Identify which cell holds the provided text, then report its [X, Y] central coordinate. 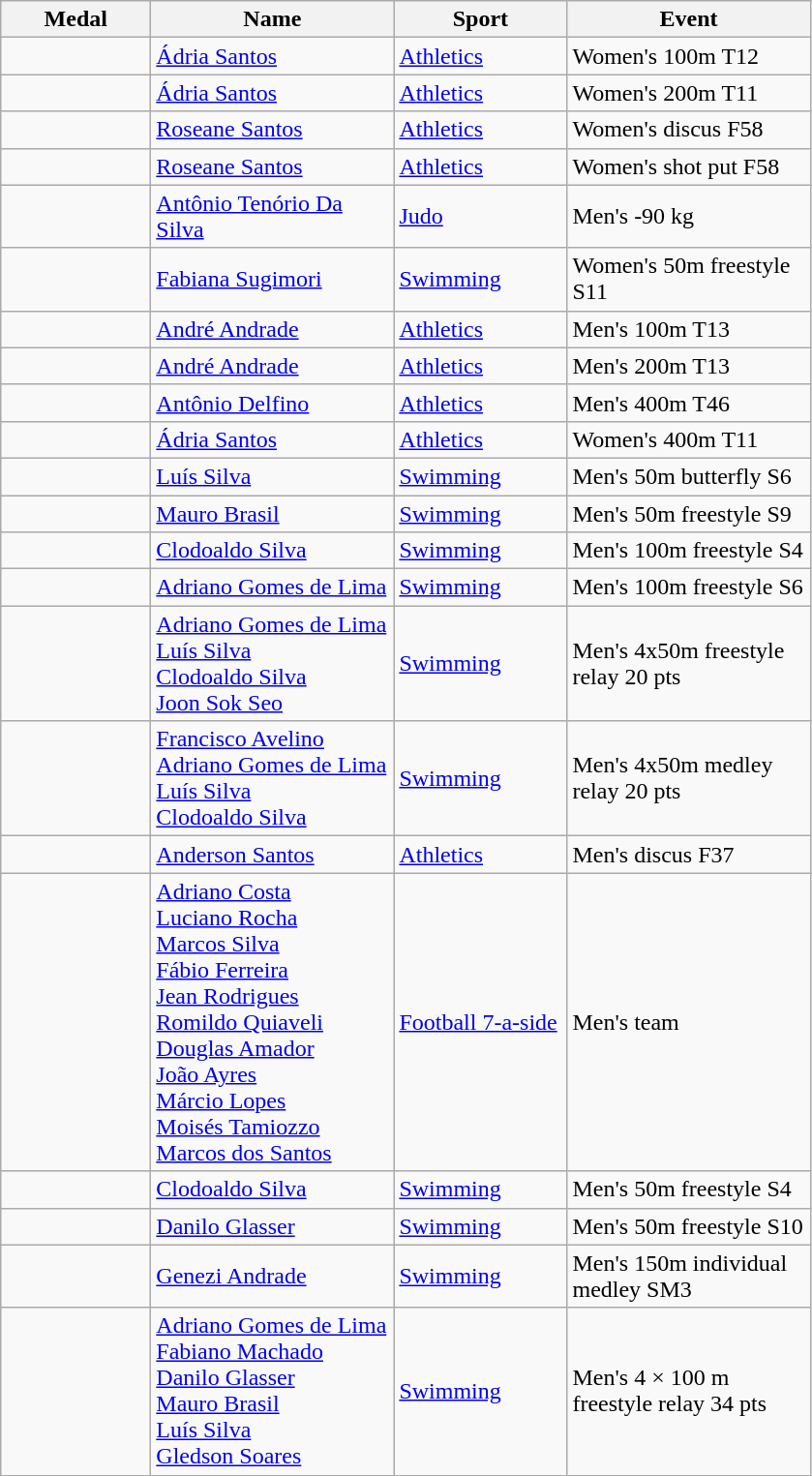
Women's 50m freestyle S11 [689, 279]
Women's 200m T11 [689, 93]
Men's 4x50m freestyle relay 20 pts [689, 664]
Women's shot put F58 [689, 166]
Women's discus F58 [689, 130]
Men's 100m freestyle S4 [689, 551]
Women's 400m T11 [689, 439]
Event [689, 19]
Fabiana Sugimori [273, 279]
Men's 50m butterfly S6 [689, 476]
Genezi Andrade [273, 1276]
Adriano Gomes de Lima [273, 587]
Medal [75, 19]
Adriano Gomes de Lima Luís Silva Clodoaldo Silva Joon Sok Seo [273, 664]
Men's 100m freestyle S6 [689, 587]
Men's 100m T13 [689, 329]
Anderson Santos [273, 855]
Antônio Tenório Da Silva [273, 217]
Antônio Delfino [273, 403]
Francisco Avelino Adriano Gomes de Lima Luís Silva Clodoaldo Silva [273, 778]
Men's 4 × 100 m freestyle relay 34 pts [689, 1392]
Luís Silva [273, 476]
Name [273, 19]
Men's 150m individual medley SM3 [689, 1276]
Men's -90 kg [689, 217]
Men's 4x50m medley relay 20 pts [689, 778]
Adriano Gomes de Lima Fabiano Machado Danilo Glasser Mauro Brasil Luís Silva Gledson Soares [273, 1392]
Men's team [689, 1022]
Danilo Glasser [273, 1226]
Men's 400m T46 [689, 403]
Men's discus F37 [689, 855]
Men's 50m freestyle S10 [689, 1226]
Men's 200m T13 [689, 366]
Judo [480, 217]
Women's 100m T12 [689, 56]
Mauro Brasil [273, 514]
Football 7-a-side [480, 1022]
Sport [480, 19]
Men's 50m freestyle S9 [689, 514]
Men's 50m freestyle S4 [689, 1190]
